Detect which cell encompasses the target text, then output its (x, y) center coordinate. 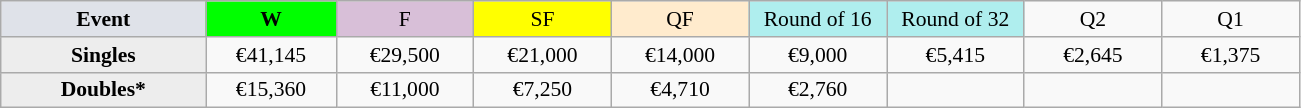
€21,000 (543, 55)
Round of 32 (955, 19)
€2,760 (818, 90)
F (405, 19)
€29,500 (405, 55)
Singles (104, 55)
€7,250 (543, 90)
Q2 (1093, 19)
€41,145 (271, 55)
Q1 (1231, 19)
€1,375 (1231, 55)
W (271, 19)
€4,710 (680, 90)
€11,000 (405, 90)
€15,360 (271, 90)
€5,415 (955, 55)
Doubles* (104, 90)
€14,000 (680, 55)
€2,645 (1093, 55)
€9,000 (818, 55)
QF (680, 19)
Event (104, 19)
Round of 16 (818, 19)
SF (543, 19)
